Extract the [X, Y] coordinate from the center of the cell holding the provided text.  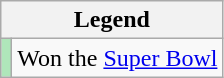
Legend [112, 20]
Won the Super Bowl [118, 58]
